Determine the (x, y) coordinate at the center of the cell enclosing the given text.  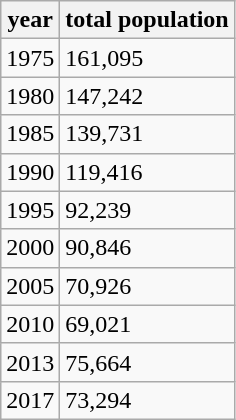
161,095 (147, 58)
1995 (30, 210)
90,846 (147, 248)
1975 (30, 58)
139,731 (147, 134)
2010 (30, 324)
1990 (30, 172)
2005 (30, 286)
2000 (30, 248)
69,021 (147, 324)
year (30, 20)
75,664 (147, 362)
1980 (30, 96)
total population (147, 20)
2017 (30, 400)
1985 (30, 134)
147,242 (147, 96)
70,926 (147, 286)
73,294 (147, 400)
119,416 (147, 172)
2013 (30, 362)
92,239 (147, 210)
